From the cell containing the given text, extract its center point as [x, y] coordinate. 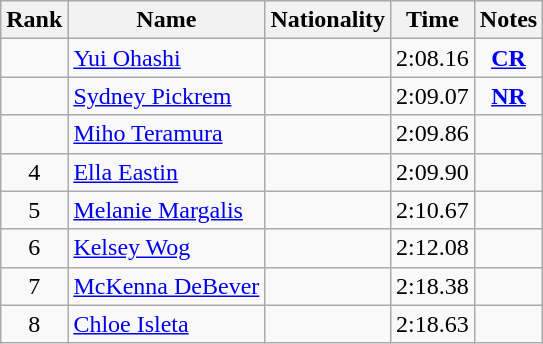
Yui Ohashi [166, 58]
2:12.08 [433, 248]
Name [166, 20]
Nationality [328, 20]
2:10.67 [433, 210]
2:18.63 [433, 324]
4 [34, 172]
2:09.90 [433, 172]
7 [34, 286]
Miho Teramura [166, 134]
6 [34, 248]
5 [34, 210]
CR [508, 58]
Melanie Margalis [166, 210]
2:09.07 [433, 96]
Time [433, 20]
2:08.16 [433, 58]
NR [508, 96]
8 [34, 324]
2:09.86 [433, 134]
Notes [508, 20]
2:18.38 [433, 286]
Chloe Isleta [166, 324]
McKenna DeBever [166, 286]
Rank [34, 20]
Kelsey Wog [166, 248]
Ella Eastin [166, 172]
Sydney Pickrem [166, 96]
